Capture the cell that displays the provided text and extract its (X, Y) central coordinate. 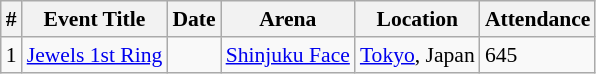
Tokyo, Japan (418, 55)
# (12, 19)
Location (418, 19)
Shinjuku Face (288, 55)
Arena (288, 19)
645 (538, 55)
1 (12, 55)
Event Title (95, 19)
Jewels 1st Ring (95, 55)
Date (194, 19)
Attendance (538, 19)
